Return (X, Y) of the center of cell containing provided text 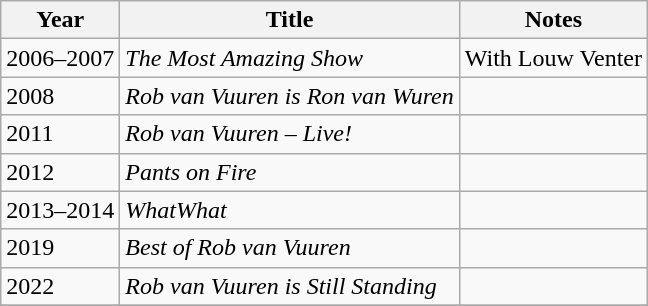
With Louw Venter (553, 58)
2013–2014 (60, 210)
Rob van Vuuren is Ron van Wuren (290, 96)
Rob van Vuuren is Still Standing (290, 286)
2006–2007 (60, 58)
Pants on Fire (290, 172)
Best of Rob van Vuuren (290, 248)
2019 (60, 248)
2008 (60, 96)
The Most Amazing Show (290, 58)
2011 (60, 134)
Notes (553, 20)
2022 (60, 286)
Title (290, 20)
Year (60, 20)
WhatWhat (290, 210)
Rob van Vuuren – Live! (290, 134)
2012 (60, 172)
